Detect which cell encompasses the target text, then output its [x, y] center coordinate. 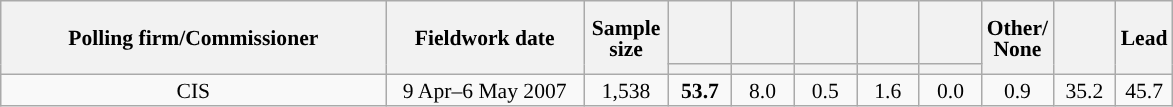
45.7 [1144, 90]
0.5 [826, 90]
1,538 [626, 90]
CIS [194, 90]
9 Apr–6 May 2007 [485, 90]
8.0 [762, 90]
1.6 [888, 90]
Sample size [626, 38]
Other/None [1018, 38]
0.0 [950, 90]
0.9 [1018, 90]
Fieldwork date [485, 38]
53.7 [700, 90]
35.2 [1084, 90]
Lead [1144, 38]
Polling firm/Commissioner [194, 38]
